Extract the [X, Y] coordinate from the center of the cell holding the provided text.  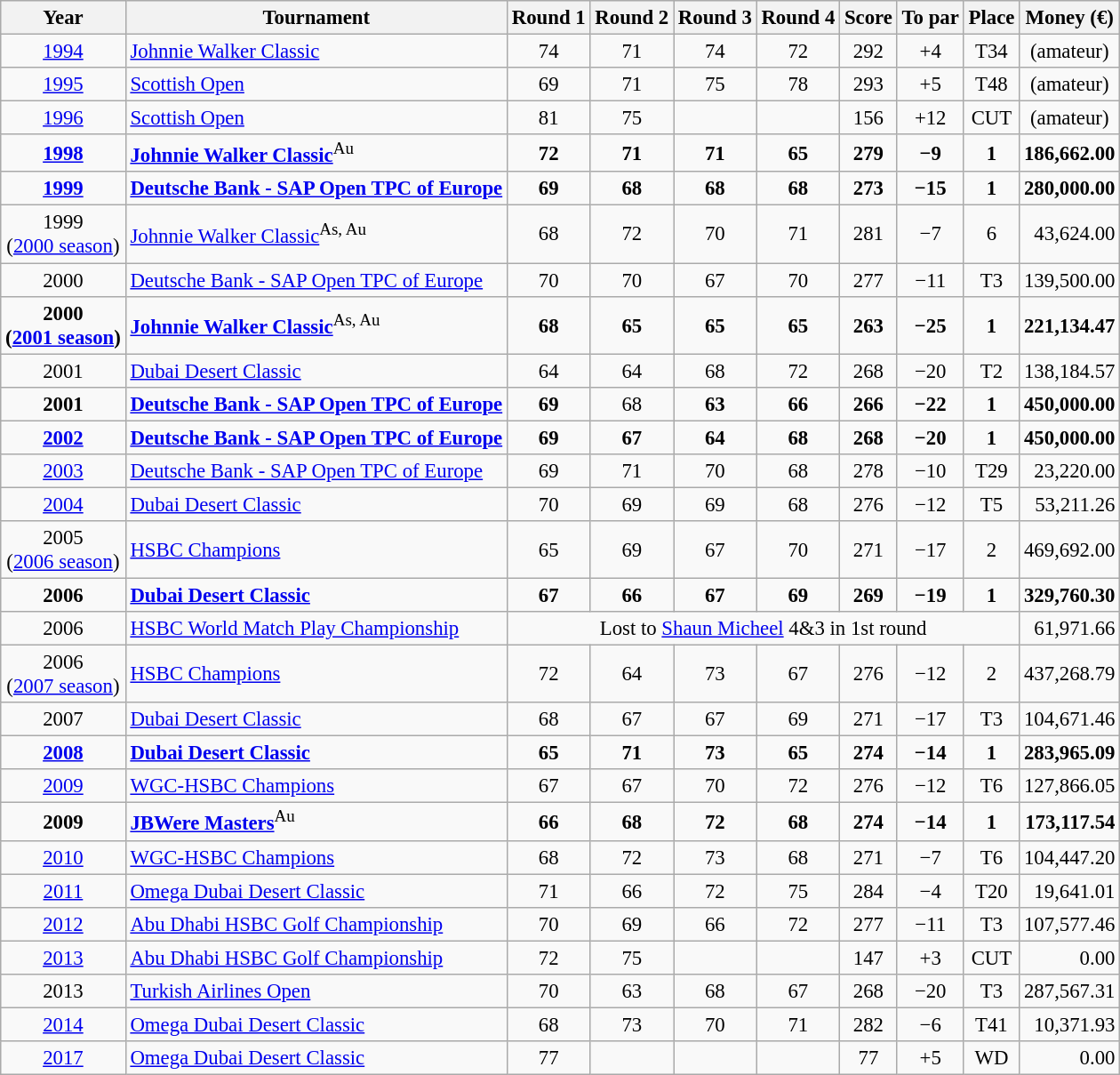
Lost to Shaun Micheel 4&3 in 1st round [763, 629]
+4 [930, 52]
Round 4 [798, 18]
2017 [63, 1058]
10,371.93 [1070, 1024]
T5 [991, 504]
53,211.26 [1070, 504]
−9 [930, 153]
2000(2001 season) [63, 325]
138,184.57 [1070, 371]
23,220.00 [1070, 471]
Score [869, 18]
−19 [930, 595]
2006(2007 season) [63, 674]
To par [930, 18]
Year [63, 18]
43,624.00 [1070, 235]
+12 [930, 118]
T41 [991, 1024]
JBWere MastersAu [316, 822]
61,971.66 [1070, 629]
127,866.05 [1070, 786]
469,692.00 [1070, 550]
Round 2 [632, 18]
T48 [991, 84]
221,134.47 [1070, 325]
273 [869, 189]
1998 [63, 153]
HSBC World Match Play Championship [316, 629]
104,447.20 [1070, 857]
107,577.46 [1070, 924]
−25 [930, 325]
437,268.79 [1070, 674]
139,500.00 [1070, 280]
Round 1 [548, 18]
2014 [63, 1024]
T29 [991, 471]
282 [869, 1024]
Johnnie Walker Classic [316, 52]
284 [869, 891]
278 [869, 471]
104,671.46 [1070, 719]
2005(2006 season) [63, 550]
1999 [63, 189]
329,760.30 [1070, 595]
Turkish Airlines Open [316, 991]
156 [869, 118]
283,965.09 [1070, 753]
173,117.54 [1070, 822]
−4 [930, 891]
T34 [991, 52]
2004 [63, 504]
−15 [930, 189]
T2 [991, 371]
78 [798, 84]
279 [869, 153]
81 [548, 118]
19,641.01 [1070, 891]
Round 3 [716, 18]
2010 [63, 857]
186,662.00 [1070, 153]
6 [991, 235]
−22 [930, 404]
2012 [63, 924]
292 [869, 52]
1995 [63, 84]
1994 [63, 52]
281 [869, 235]
147 [869, 958]
−6 [930, 1024]
2008 [63, 753]
266 [869, 404]
Tournament [316, 18]
+3 [930, 958]
2002 [63, 437]
287,567.31 [1070, 991]
T20 [991, 891]
Money (€) [1070, 18]
1999(2000 season) [63, 235]
269 [869, 595]
Johnnie Walker ClassicAu [316, 153]
263 [869, 325]
1996 [63, 118]
−10 [930, 471]
2000 [63, 280]
280,000.00 [1070, 189]
2007 [63, 719]
293 [869, 84]
Place [991, 18]
WD [991, 1058]
2003 [63, 471]
2011 [63, 891]
